From the cell containing the given text, extract its center point as [X, Y] coordinate. 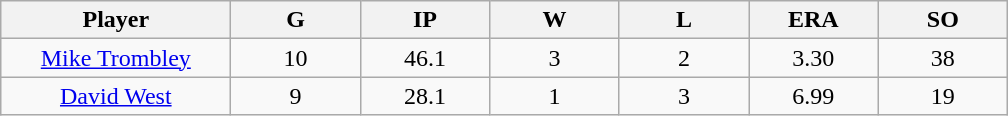
L [684, 20]
David West [116, 96]
SO [942, 20]
ERA [814, 20]
Player [116, 20]
19 [942, 96]
W [554, 20]
Mike Trombley [116, 58]
2 [684, 58]
G [296, 20]
3.30 [814, 58]
38 [942, 58]
9 [296, 96]
IP [424, 20]
6.99 [814, 96]
28.1 [424, 96]
10 [296, 58]
1 [554, 96]
46.1 [424, 58]
